Provide the [X, Y] coordinate of the cell's center where the given text is located.  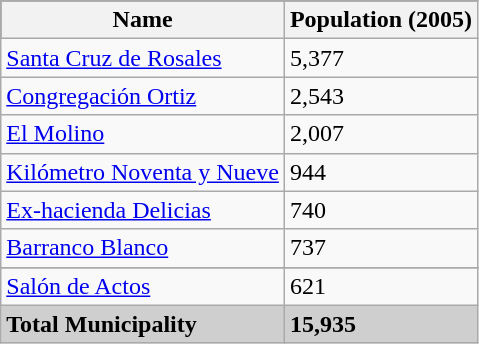
Kilómetro Noventa y Nueve [143, 172]
Name [143, 20]
Congregación Ortiz [143, 96]
15,935 [380, 324]
5,377 [380, 58]
Population (2005) [380, 20]
Santa Cruz de Rosales [143, 58]
2,543 [380, 96]
Total Municipality [143, 324]
944 [380, 172]
737 [380, 248]
740 [380, 210]
El Molino [143, 134]
Ex-hacienda Delicias [143, 210]
Salón de Actos [143, 286]
Barranco Blanco [143, 248]
621 [380, 286]
2,007 [380, 134]
